Identify which cell holds the provided text, then report its [x, y] central coordinate. 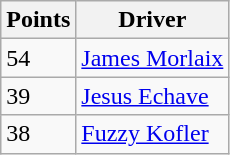
Jesus Echave [152, 96]
Fuzzy Kofler [152, 134]
54 [38, 58]
James Morlaix [152, 58]
Points [38, 20]
Driver [152, 20]
38 [38, 134]
39 [38, 96]
